Find where the given text appears and provide that cell's center as (X, Y) coordinate. 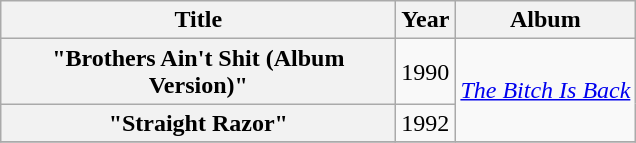
1992 (426, 123)
Title (198, 20)
"Brothers Ain't Shit (Album Version)" (198, 72)
1990 (426, 72)
The Bitch Is Back (546, 90)
Year (426, 20)
Album (546, 20)
"Straight Razor" (198, 123)
